Provide the (x, y) coordinate of the cell's center where the given text is located.  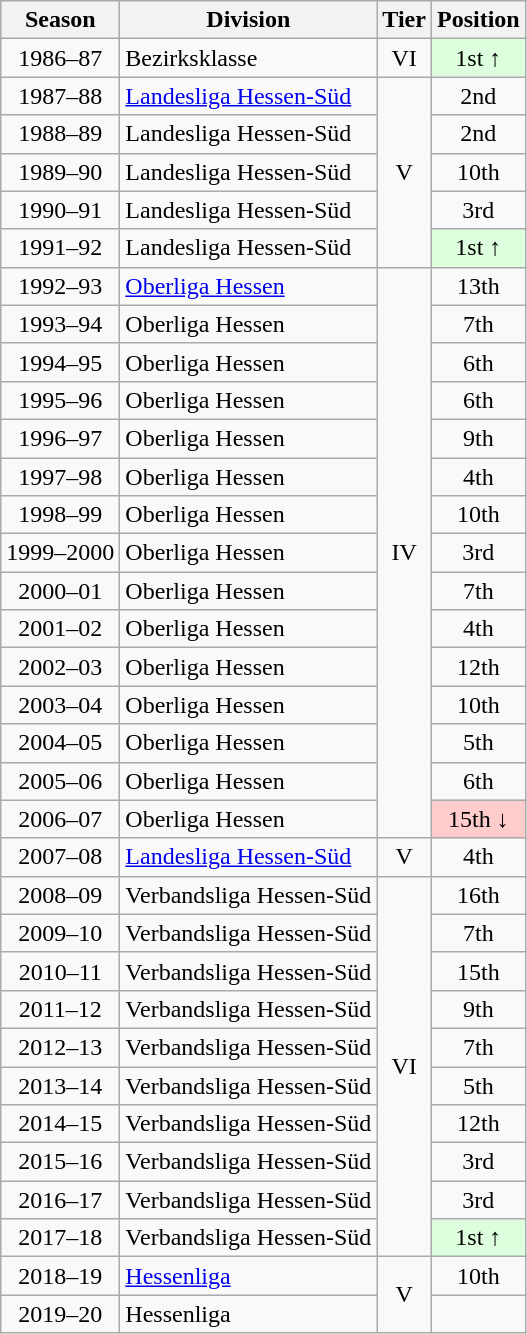
1992–93 (60, 286)
2003–04 (60, 705)
13th (478, 286)
Season (60, 20)
2012–13 (60, 1047)
1987–88 (60, 96)
16th (478, 895)
2007–08 (60, 857)
2014–15 (60, 1124)
2008–09 (60, 895)
2019–20 (60, 1314)
2017–18 (60, 1238)
1997–98 (60, 477)
1995–96 (60, 400)
2013–14 (60, 1085)
Division (248, 20)
1990–91 (60, 210)
Bezirksklasse (248, 58)
Position (478, 20)
2001–02 (60, 629)
1994–95 (60, 362)
2018–19 (60, 1276)
2004–05 (60, 743)
Tier (404, 20)
2016–17 (60, 1200)
15th ↓ (478, 819)
1998–99 (60, 515)
2011–12 (60, 1009)
1999–2000 (60, 553)
IV (404, 552)
1989–90 (60, 172)
2006–07 (60, 819)
2005–06 (60, 781)
2009–10 (60, 933)
2000–01 (60, 591)
1991–92 (60, 248)
1988–89 (60, 134)
1993–94 (60, 324)
1996–97 (60, 438)
15th (478, 971)
2002–03 (60, 667)
2015–16 (60, 1162)
1986–87 (60, 58)
2010–11 (60, 971)
